Return the [X, Y] coordinate for the center point of the cell that contains the specified text.  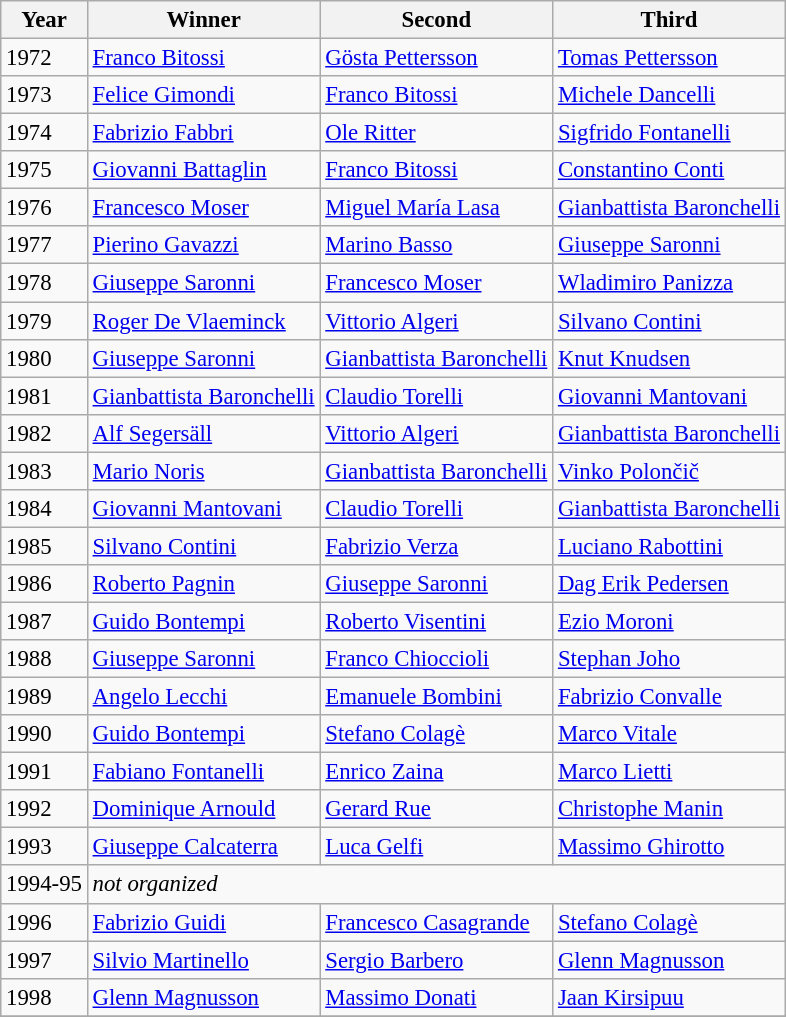
Winner [204, 20]
Alf Segersäll [204, 433]
1989 [44, 697]
Silvio Martinello [204, 960]
1996 [44, 922]
1982 [44, 433]
Christophe Manin [670, 809]
Miguel María Lasa [436, 208]
Marino Basso [436, 245]
Giovanni Battaglin [204, 170]
Ezio Moroni [670, 621]
Mario Noris [204, 471]
Vinko Polončič [670, 471]
Fabrizio Fabbri [204, 133]
1994-95 [44, 885]
1983 [44, 471]
Roberto Pagnin [204, 584]
1986 [44, 584]
1987 [44, 621]
1992 [44, 809]
1977 [44, 245]
1972 [44, 58]
Wladimiro Panizza [670, 283]
Dominique Arnould [204, 809]
Massimo Ghirotto [670, 847]
Emanuele Bombini [436, 697]
1979 [44, 321]
Fabrizio Verza [436, 546]
1978 [44, 283]
Constantino Conti [670, 170]
Michele Dancelli [670, 95]
not organized [436, 885]
1980 [44, 358]
Luciano Rabottini [670, 546]
Sergio Barbero [436, 960]
Ole Ritter [436, 133]
Marco Vitale [670, 734]
Gösta Pettersson [436, 58]
Knut Knudsen [670, 358]
Enrico Zaina [436, 772]
Third [670, 20]
1974 [44, 133]
1981 [44, 396]
Jaan Kirsipuu [670, 997]
Stephan Joho [670, 659]
Felice Gimondi [204, 95]
Francesco Casagrande [436, 922]
1993 [44, 847]
Year [44, 20]
1990 [44, 734]
Luca Gelfi [436, 847]
Second [436, 20]
Massimo Donati [436, 997]
Fabrizio Guidi [204, 922]
1985 [44, 546]
Roberto Visentini [436, 621]
Gerard Rue [436, 809]
1988 [44, 659]
1998 [44, 997]
1973 [44, 95]
1976 [44, 208]
Giuseppe Calcaterra [204, 847]
1984 [44, 509]
Fabrizio Convalle [670, 697]
1991 [44, 772]
Pierino Gavazzi [204, 245]
1975 [44, 170]
Roger De Vlaeminck [204, 321]
Marco Lietti [670, 772]
Franco Chioccioli [436, 659]
1997 [44, 960]
Sigfrido Fontanelli [670, 133]
Fabiano Fontanelli [204, 772]
Tomas Pettersson [670, 58]
Dag Erik Pedersen [670, 584]
Angelo Lecchi [204, 697]
